Return (x, y) of the center of cell containing provided text 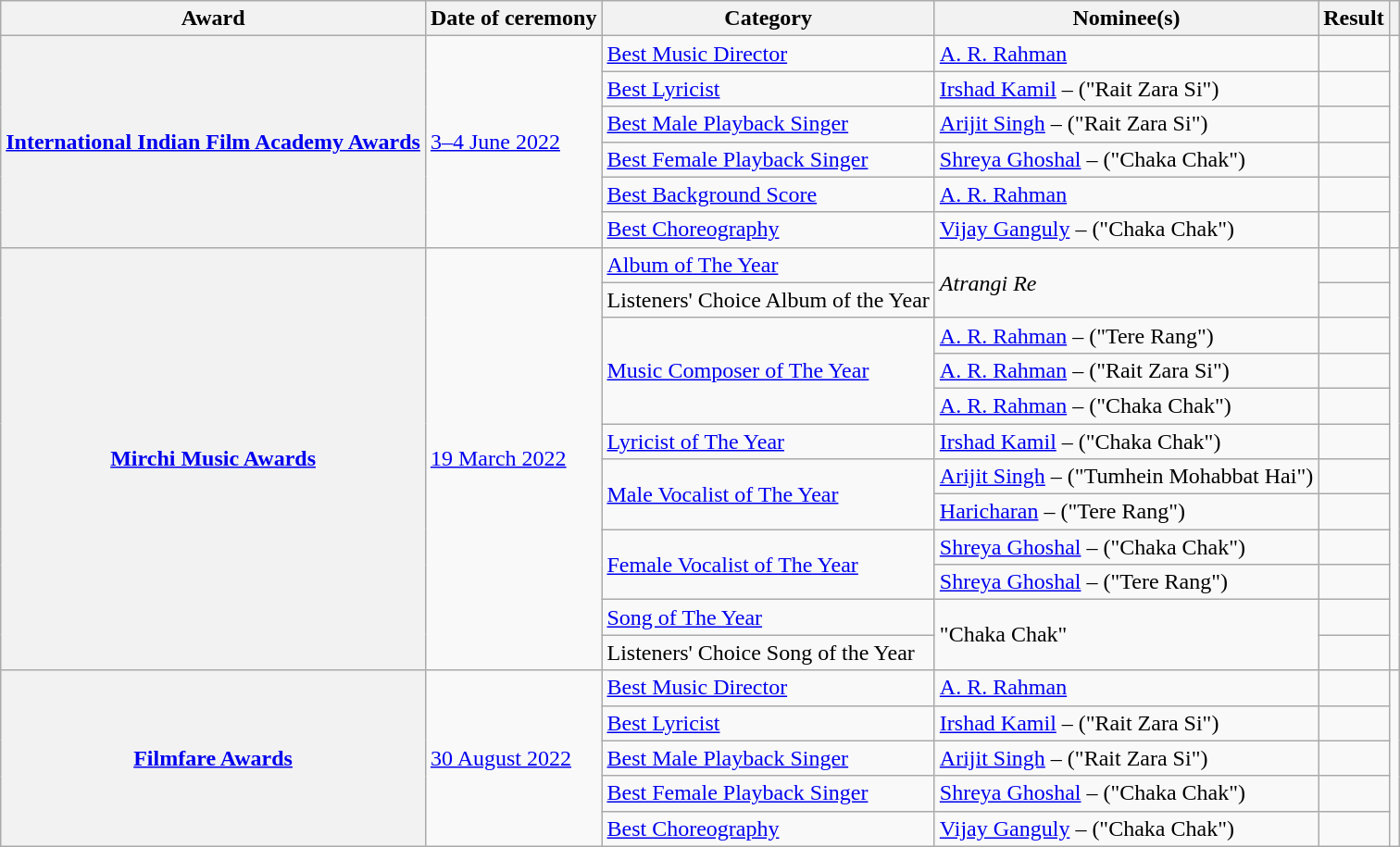
Lyricist of The Year (769, 442)
Listeners' Choice Album of the Year (769, 300)
30 August 2022 (513, 758)
International Indian Film Academy Awards (213, 142)
Female Vocalist of The Year (769, 565)
Song of The Year (769, 617)
Mirchi Music Awards (213, 459)
Date of ceremony (513, 19)
Haricharan – ("Tere Rang") (1126, 512)
Result (1354, 19)
A. R. Rahman – ("Chaka Chak") (1126, 405)
19 March 2022 (513, 459)
Album of The Year (769, 265)
Arijit Singh – ("Tumhein Mohabbat Hai") (1126, 477)
A. R. Rahman – ("Tere Rang") (1126, 335)
Category (769, 19)
Listeners' Choice Song of the Year (769, 653)
Nominee(s) (1126, 19)
Atrangi Re (1126, 282)
Shreya Ghoshal – ("Tere Rang") (1126, 582)
3–4 June 2022 (513, 142)
Filmfare Awards (213, 758)
Best Background Score (769, 194)
"Chaka Chak" (1126, 635)
A. R. Rahman – ("Rait Zara Si") (1126, 370)
Award (213, 19)
Music Composer of The Year (769, 370)
Irshad Kamil – ("Chaka Chak") (1126, 442)
Male Vocalist of The Year (769, 494)
